Pinpoint the cell where the given text exists, returning its [x, y] midpoint coordinate. 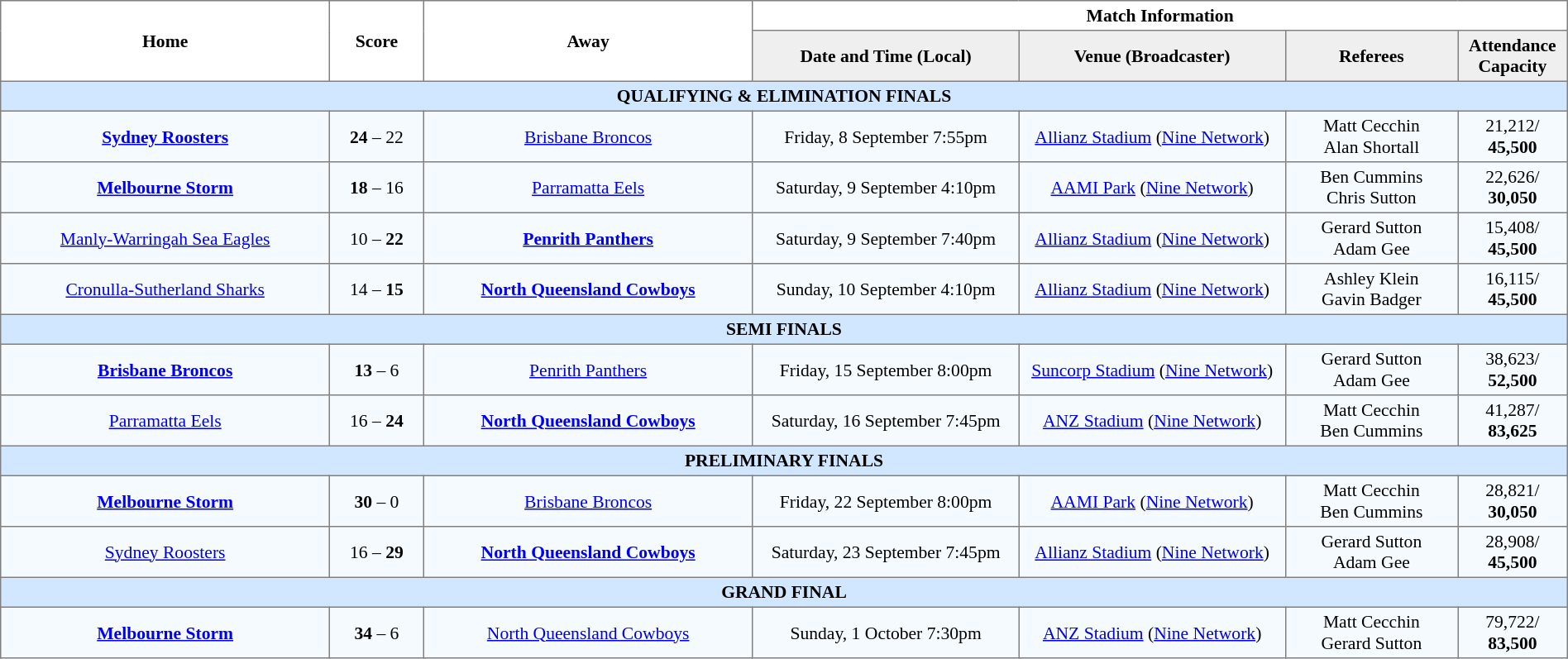
GRAND FINAL [784, 592]
Friday, 22 September 8:00pm [886, 501]
Saturday, 9 September 4:10pm [886, 188]
Saturday, 16 September 7:45pm [886, 421]
21,212/ 45,500 [1513, 136]
16 – 24 [377, 421]
QUALIFYING & ELIMINATION FINALS [784, 96]
28,908/ 45,500 [1513, 552]
16 – 29 [377, 552]
30 – 0 [377, 501]
Friday, 8 September 7:55pm [886, 136]
Cronulla-Sutherland Sharks [165, 289]
Matt CecchinAlan Shortall [1371, 136]
Manly-Warringah Sea Eagles [165, 238]
14 – 15 [377, 289]
Sunday, 10 September 4:10pm [886, 289]
28,821/ 30,050 [1513, 501]
10 – 22 [377, 238]
Score [377, 41]
Saturday, 23 September 7:45pm [886, 552]
Away [588, 41]
41,287/ 83,625 [1513, 421]
Ben CumminsChris Sutton [1371, 188]
16,115/ 45,500 [1513, 289]
Match Information [1159, 16]
Attendance Capacity [1513, 56]
Referees [1371, 56]
Home [165, 41]
79,722/ 83,500 [1513, 633]
15,408/ 45,500 [1513, 238]
Date and Time (Local) [886, 56]
18 – 16 [377, 188]
Friday, 15 September 8:00pm [886, 370]
13 – 6 [377, 370]
22,626/ 30,050 [1513, 188]
PRELIMINARY FINALS [784, 461]
Suncorp Stadium (Nine Network) [1152, 370]
Matt CecchinGerard Sutton [1371, 633]
SEMI FINALS [784, 329]
34 – 6 [377, 633]
Sunday, 1 October 7:30pm [886, 633]
38,623/ 52,500 [1513, 370]
Saturday, 9 September 7:40pm [886, 238]
Ashley KleinGavin Badger [1371, 289]
24 – 22 [377, 136]
Venue (Broadcaster) [1152, 56]
